Provide the [x, y] coordinate of the cell's center where the given text is located.  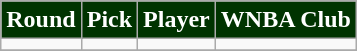
Pick [109, 20]
Round [41, 20]
Player [177, 20]
WNBA Club [286, 20]
